Output the (X, Y) coordinate of the center of the cell containing the given text.  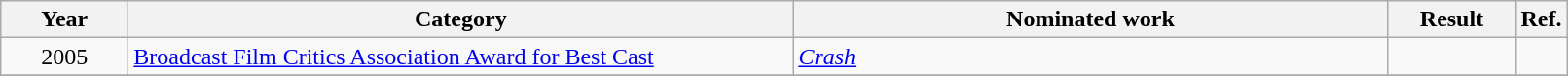
Crash (1090, 57)
Category (461, 19)
Result (1452, 19)
Broadcast Film Critics Association Award for Best Cast (461, 57)
Ref. (1542, 19)
Year (64, 19)
2005 (64, 57)
Nominated work (1090, 19)
